Identify which cell holds the provided text, then report its [X, Y] central coordinate. 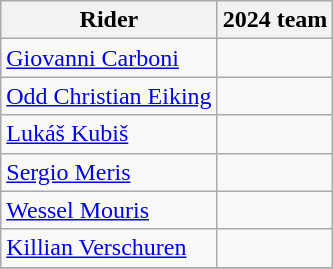
Odd Christian Eiking [109, 96]
Lukáš Kubiš [109, 134]
Wessel Mouris [109, 210]
Killian Verschuren [109, 248]
Rider [109, 20]
Giovanni Carboni [109, 58]
Sergio Meris [109, 172]
2024 team [275, 20]
